For the text-containing cell, return its midpoint in [X, Y] coordinate format. 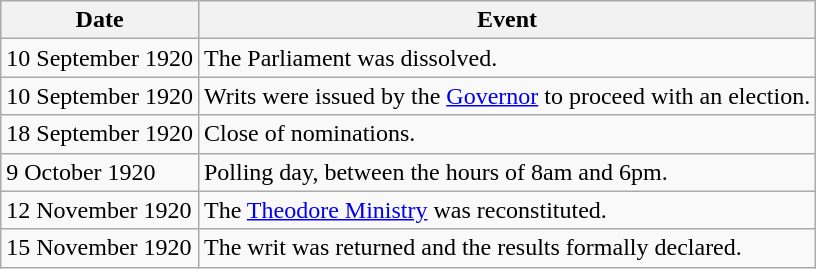
12 November 1920 [100, 210]
The Theodore Ministry was reconstituted. [506, 210]
Polling day, between the hours of 8am and 6pm. [506, 172]
9 October 1920 [100, 172]
The writ was returned and the results formally declared. [506, 248]
The Parliament was dissolved. [506, 58]
Event [506, 20]
18 September 1920 [100, 134]
15 November 1920 [100, 248]
Date [100, 20]
Writs were issued by the Governor to proceed with an election. [506, 96]
Close of nominations. [506, 134]
